Pinpoint the cell where the given text exists, returning its [x, y] midpoint coordinate. 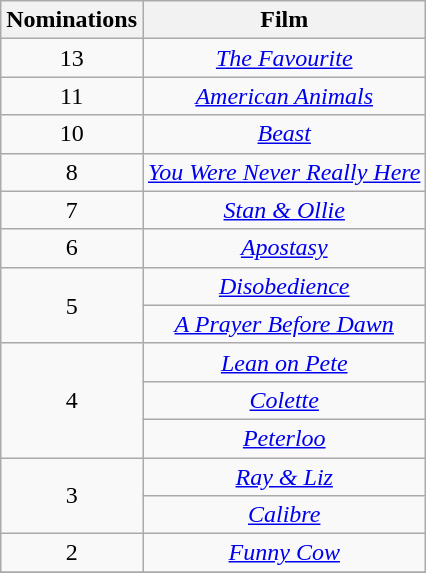
7 [72, 210]
A Prayer Before Dawn [284, 324]
Calibre [284, 515]
American Animals [284, 96]
13 [72, 58]
Apostasy [284, 248]
Nominations [72, 20]
Colette [284, 400]
You Were Never Really Here [284, 172]
Beast [284, 134]
5 [72, 305]
11 [72, 96]
10 [72, 134]
Disobedience [284, 286]
Funny Cow [284, 553]
Stan & Ollie [284, 210]
Lean on Pete [284, 362]
2 [72, 553]
The Favourite [284, 58]
Ray & Liz [284, 477]
3 [72, 496]
Peterloo [284, 438]
Film [284, 20]
4 [72, 400]
8 [72, 172]
6 [72, 248]
